From the cell containing the given text, extract its center point as [x, y] coordinate. 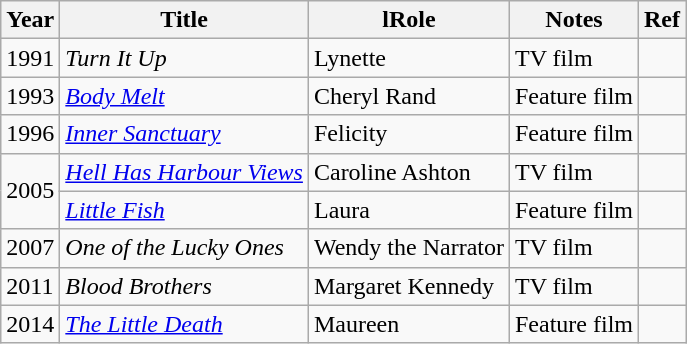
2011 [30, 286]
Wendy the Narrator [408, 248]
Cheryl Rand [408, 96]
Hell Has Harbour Views [184, 172]
2007 [30, 248]
The Little Death [184, 324]
2005 [30, 191]
Body Melt [184, 96]
Inner Sanctuary [184, 134]
Year [30, 20]
lRole [408, 20]
Maureen [408, 324]
Title [184, 20]
Felicity [408, 134]
One of the Lucky Ones [184, 248]
Blood Brothers [184, 286]
Little Fish [184, 210]
1993 [30, 96]
Caroline Ashton [408, 172]
Laura [408, 210]
1991 [30, 58]
Margaret Kennedy [408, 286]
Lynette [408, 58]
Ref [662, 20]
2014 [30, 324]
Notes [574, 20]
1996 [30, 134]
Turn It Up [184, 58]
